Provide the [X, Y] coordinate of the cell's center where the given text is located.  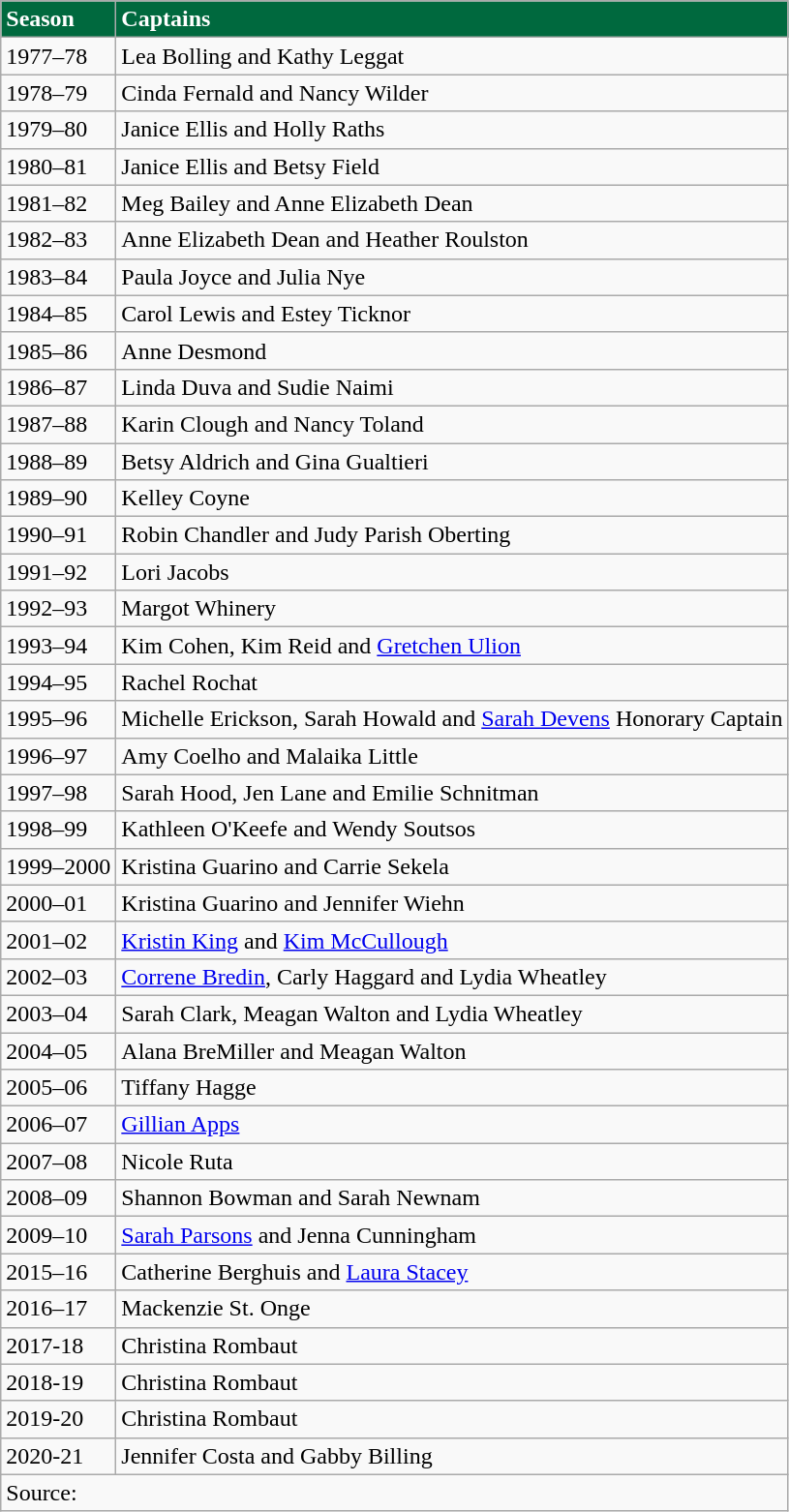
2019-20 [58, 1419]
1989–90 [58, 499]
Sarah Parsons and Jenna Cunningham [452, 1235]
Kelley Coyne [452, 499]
Anne Elizabeth Dean and Heather Roulston [452, 240]
Meg Bailey and Anne Elizabeth Dean [452, 203]
Rachel Rochat [452, 682]
Paula Joyce and Julia Nye [452, 277]
Kristin King and Kim McCullough [452, 940]
Sarah Hood, Jen Lane and Emilie Schnitman [452, 793]
1998–99 [58, 830]
Karin Clough and Nancy Toland [452, 424]
1986–87 [58, 387]
Gillian Apps [452, 1125]
Lea Bolling and Kathy Leggat [452, 56]
1978–79 [58, 93]
2002–03 [58, 977]
1987–88 [58, 424]
Captains [452, 19]
2004–05 [58, 1050]
2009–10 [58, 1235]
2007–08 [58, 1162]
1983–84 [58, 277]
2018-19 [58, 1382]
1992–93 [58, 609]
1996–97 [58, 756]
1999–2000 [58, 866]
Anne Desmond [452, 350]
Nicole Ruta [452, 1162]
Source: [395, 1493]
2015–16 [58, 1272]
Alana BreMiller and Meagan Walton [452, 1050]
Shannon Bowman and Sarah Newnam [452, 1198]
2016–17 [58, 1309]
1995–96 [58, 719]
Amy Coelho and Malaika Little [452, 756]
1993–94 [58, 646]
1980–81 [58, 166]
Season [58, 19]
Jennifer Costa and Gabby Billing [452, 1456]
1982–83 [58, 240]
1988–89 [58, 462]
Robin Chandler and Judy Parish Oberting [452, 535]
Kristina Guarino and Carrie Sekela [452, 866]
Tiffany Hagge [452, 1088]
1997–98 [58, 793]
Kim Cohen, Kim Reid and Gretchen Ulion [452, 646]
2005–06 [58, 1088]
Michelle Erickson, Sarah Howald and Sarah Devens Honorary Captain [452, 719]
1981–82 [58, 203]
Sarah Clark, Meagan Walton and Lydia Wheatley [452, 1013]
Catherine Berghuis and Laura Stacey [452, 1272]
2001–02 [58, 940]
Margot Whinery [452, 609]
Kristina Guarino and Jennifer Wiehn [452, 903]
1979–80 [58, 130]
Mackenzie St. Onge [452, 1309]
Kathleen O'Keefe and Wendy Soutsos [452, 830]
2008–09 [58, 1198]
Betsy Aldrich and Gina Gualtieri [452, 462]
1984–85 [58, 314]
Janice Ellis and Holly Raths [452, 130]
2017-18 [58, 1346]
Janice Ellis and Betsy Field [452, 166]
2003–04 [58, 1013]
2006–07 [58, 1125]
1990–91 [58, 535]
1977–78 [58, 56]
Lori Jacobs [452, 572]
Cinda Fernald and Nancy Wilder [452, 93]
1985–86 [58, 350]
2020-21 [58, 1456]
1994–95 [58, 682]
Linda Duva and Sudie Naimi [452, 387]
1991–92 [58, 572]
Carol Lewis and Estey Ticknor [452, 314]
2000–01 [58, 903]
Correne Bredin, Carly Haggard and Lydia Wheatley [452, 977]
